Identify which cell holds the provided text, then report its [X, Y] central coordinate. 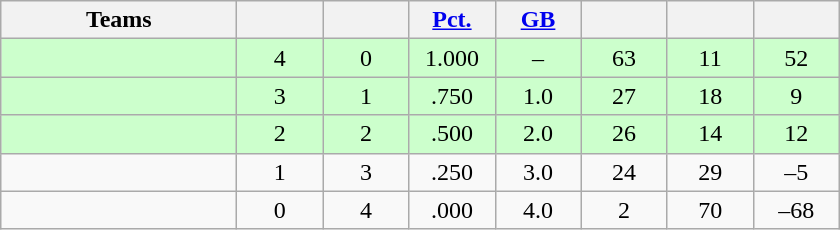
4.0 [538, 210]
12 [796, 134]
27 [624, 96]
– [538, 58]
9 [796, 96]
GB [538, 20]
26 [624, 134]
1.000 [452, 58]
70 [710, 210]
1.0 [538, 96]
2.0 [538, 134]
Pct. [452, 20]
–5 [796, 172]
14 [710, 134]
.250 [452, 172]
3.0 [538, 172]
18 [710, 96]
.750 [452, 96]
11 [710, 58]
29 [710, 172]
.000 [452, 210]
.500 [452, 134]
52 [796, 58]
–68 [796, 210]
Teams [119, 20]
63 [624, 58]
24 [624, 172]
